Identify which cell holds the provided text, then report its (x, y) central coordinate. 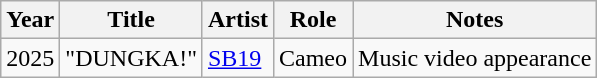
Title (132, 20)
Year (30, 20)
Notes (475, 20)
Artist (238, 20)
"DUNGKA!" (132, 58)
2025 (30, 58)
Cameo (312, 58)
SB19 (238, 58)
Role (312, 20)
Music video appearance (475, 58)
